Locate the cell with the specified text and output its [X, Y] center coordinate. 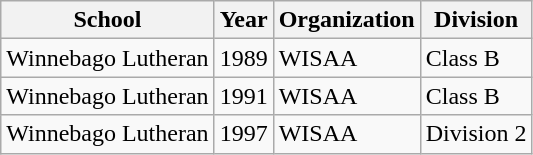
School [108, 20]
Division 2 [476, 134]
Organization [346, 20]
1989 [244, 58]
1997 [244, 134]
Division [476, 20]
Year [244, 20]
1991 [244, 96]
